For the text-containing cell, return its midpoint in (x, y) coordinate format. 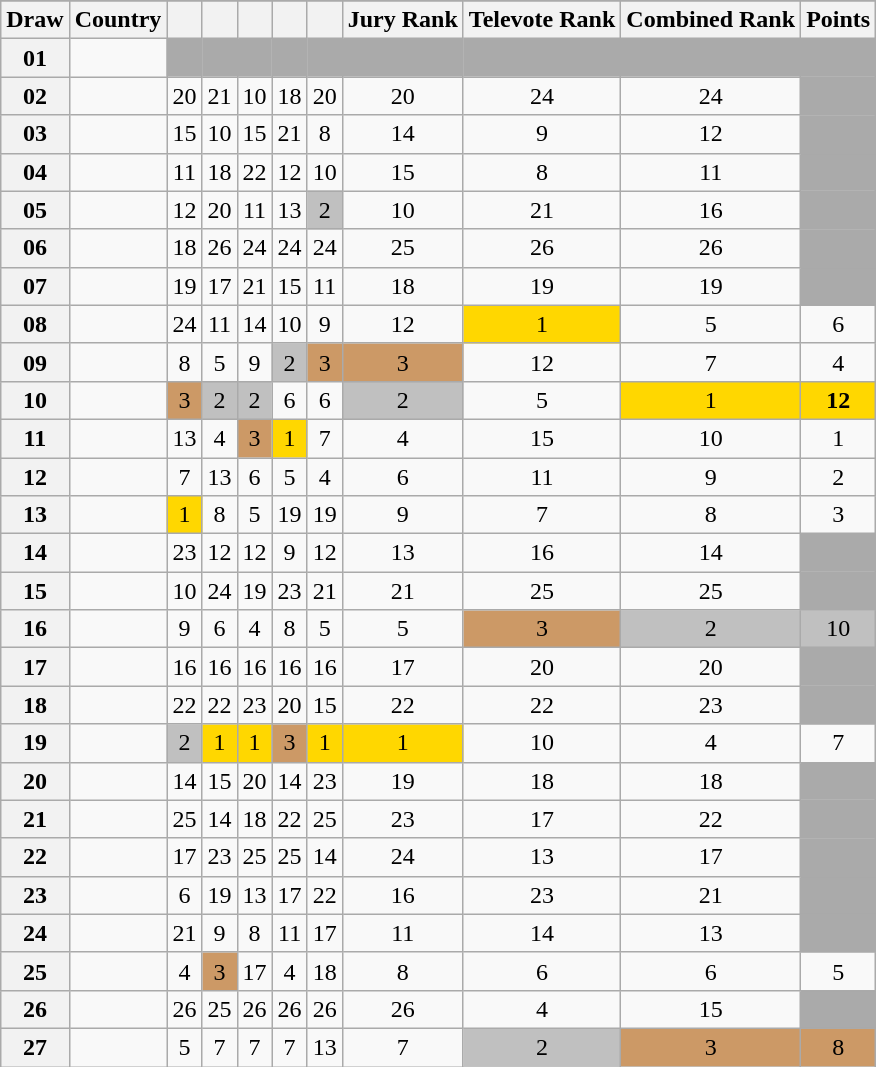
06 (35, 248)
01 (35, 58)
Draw (35, 20)
Jury Rank (402, 20)
Points (838, 20)
09 (35, 362)
Country (118, 20)
05 (35, 210)
Combined Rank (711, 20)
Televote Rank (542, 20)
07 (35, 286)
03 (35, 134)
02 (35, 96)
08 (35, 324)
04 (35, 172)
27 (35, 1047)
